Capture the cell that displays the provided text and extract its (X, Y) central coordinate. 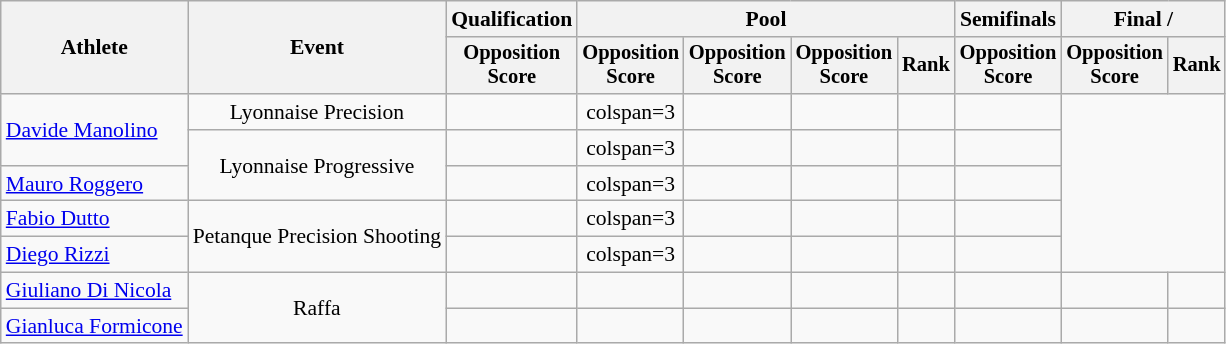
Athlete (94, 48)
Lyonnaise Precision (317, 112)
Raffa (317, 308)
Diego Rizzi (94, 255)
Davide Manolino (94, 130)
Pool (766, 19)
Giuliano Di Nicola (94, 291)
Mauro Roggero (94, 184)
Qualification (512, 19)
Final / (1143, 19)
Event (317, 48)
Fabio Dutto (94, 219)
Lyonnaise Progressive (317, 166)
Semifinals (1008, 19)
Gianluca Formicone (94, 326)
Petanque Precision Shooting (317, 236)
